Find where the given text appears and provide that cell's center as (x, y) coordinate. 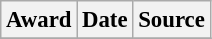
Date (105, 20)
Award (39, 20)
Source (172, 20)
